Scan for the cell matching the given text and deliver its (x, y) coordinate at center. 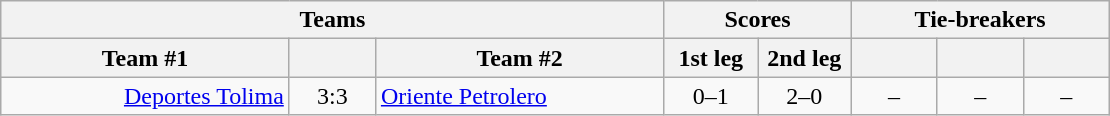
Team #2 (520, 58)
Scores (758, 20)
Oriente Petrolero (520, 96)
Tie-breakers (980, 20)
0–1 (711, 96)
2nd leg (805, 58)
2–0 (805, 96)
1st leg (711, 58)
Teams (332, 20)
3:3 (332, 96)
Deportes Tolima (146, 96)
Team #1 (146, 58)
